Return the (X, Y) coordinate for the center point of the cell that contains the specified text.  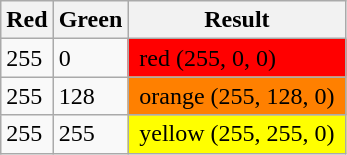
orange (255, 128, 0) (237, 96)
Result (237, 20)
yellow (255, 255, 0) (237, 134)
Green (90, 20)
0 (90, 58)
red (255, 0, 0) (237, 58)
Red (27, 20)
128 (90, 96)
